Return [X, Y] of the center of cell containing provided text 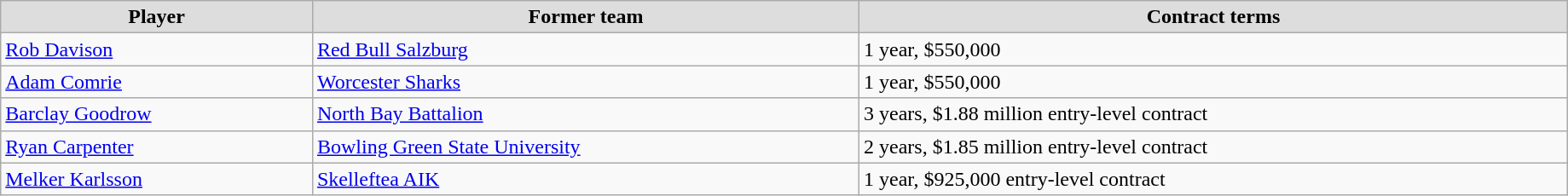
Rob Davison [157, 49]
Adam Comrie [157, 82]
Red Bull Salzburg [585, 49]
Ryan Carpenter [157, 147]
Bowling Green State University [585, 147]
Melker Karlsson [157, 179]
Contract terms [1214, 17]
3 years, $1.88 million entry-level contract [1214, 114]
Skelleftea AIK [585, 179]
2 years, $1.85 million entry-level contract [1214, 147]
1 year, $925,000 entry-level contract [1214, 179]
North Bay Battalion [585, 114]
Player [157, 17]
Barclay Goodrow [157, 114]
Former team [585, 17]
Worcester Sharks [585, 82]
